Scan for the cell matching the given text and deliver its [x, y] coordinate at center. 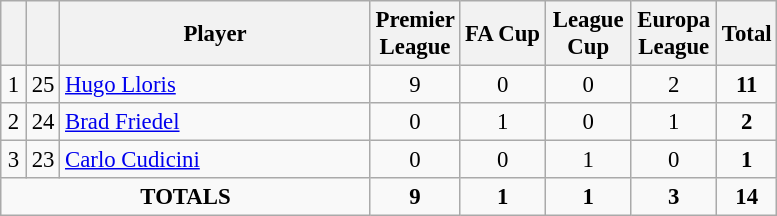
Europa League [674, 34]
TOTALS [186, 197]
Premier League [414, 34]
Player [216, 34]
14 [747, 197]
25 [42, 85]
Total [747, 34]
23 [42, 160]
FA Cup [503, 34]
Carlo Cudicini [216, 160]
24 [42, 122]
League Cup [588, 34]
Brad Friedel [216, 122]
Hugo Lloris [216, 85]
11 [747, 85]
